From the cell containing the given text, extract its center point as [X, Y] coordinate. 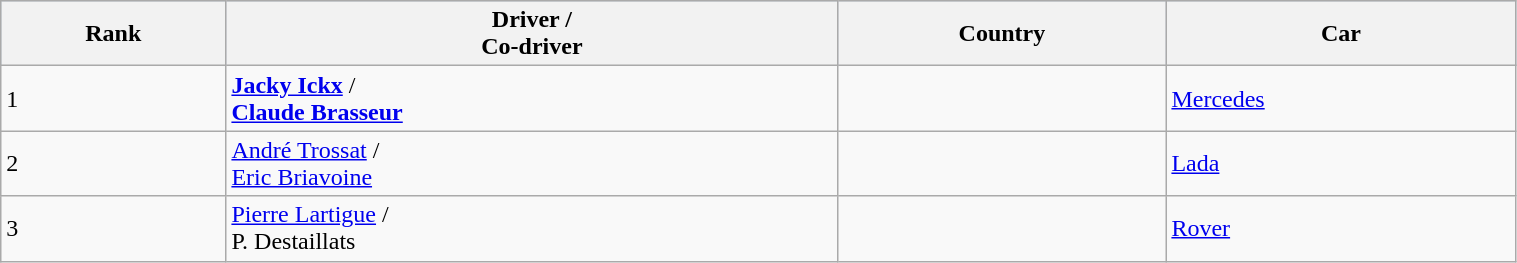
Country [1002, 34]
1 [114, 98]
Lada [1341, 164]
Rover [1341, 228]
2 [114, 164]
Driver /Co-driver [532, 34]
Pierre Lartigue /P. Destaillats [532, 228]
Car [1341, 34]
3 [114, 228]
Jacky Ickx /Claude Brasseur [532, 98]
André Trossat /Eric Briavoine [532, 164]
Rank [114, 34]
Mercedes [1341, 98]
